Output the [X, Y] coordinate of the center of the cell containing the given text.  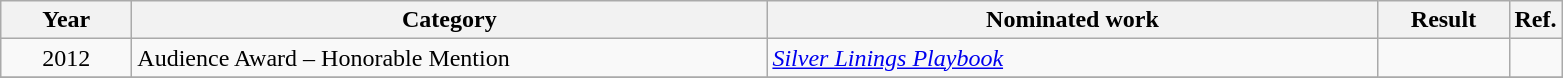
Audience Award – Honorable Mention [450, 58]
Result [1444, 20]
Silver Linings Playbook [1072, 58]
Ref. [1536, 20]
Nominated work [1072, 20]
Category [450, 20]
Year [66, 20]
2012 [66, 58]
